Return the [x, y] coordinate for the center point of the cell that contains the specified text.  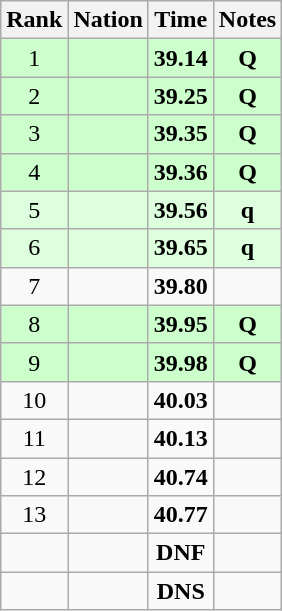
40.74 [180, 477]
39.35 [180, 134]
10 [34, 400]
39.80 [180, 286]
Time [180, 20]
Notes [247, 20]
39.56 [180, 210]
40.03 [180, 400]
39.25 [180, 96]
39.65 [180, 248]
11 [34, 438]
Nation [108, 20]
7 [34, 286]
39.95 [180, 324]
8 [34, 324]
40.77 [180, 515]
1 [34, 58]
5 [34, 210]
DNF [180, 553]
40.13 [180, 438]
6 [34, 248]
DNS [180, 591]
4 [34, 172]
39.14 [180, 58]
13 [34, 515]
12 [34, 477]
3 [34, 134]
2 [34, 96]
39.98 [180, 362]
Rank [34, 20]
9 [34, 362]
39.36 [180, 172]
